Pinpoint the cell where the given text exists, returning its [x, y] midpoint coordinate. 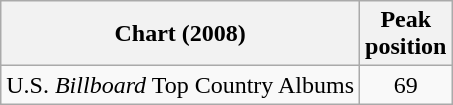
Chart (2008) [180, 34]
69 [406, 85]
Peakposition [406, 34]
U.S. Billboard Top Country Albums [180, 85]
